Determine the [X, Y] coordinate at the center of the cell enclosing the given text.  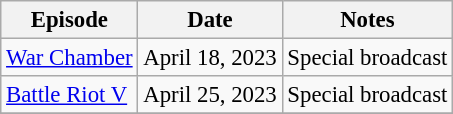
Notes [368, 20]
Date [210, 20]
Episode [70, 20]
War Chamber [70, 58]
April 18, 2023 [210, 58]
April 25, 2023 [210, 95]
Battle Riot V [70, 95]
